From the cell containing the given text, extract its center point as (X, Y) coordinate. 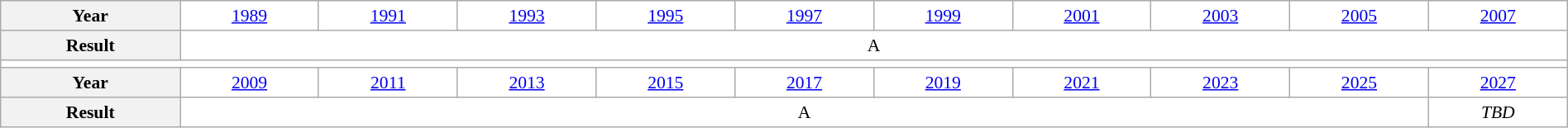
2027 (1498, 83)
1999 (943, 16)
2017 (805, 83)
1995 (666, 16)
1997 (805, 16)
2007 (1498, 16)
2005 (1360, 16)
2021 (1082, 83)
1991 (388, 16)
2011 (388, 83)
2013 (527, 83)
2003 (1221, 16)
2023 (1221, 83)
2001 (1082, 16)
TBD (1498, 112)
2015 (666, 83)
2019 (943, 83)
2009 (250, 83)
1989 (250, 16)
2025 (1360, 83)
1993 (527, 16)
